Capture the cell that displays the provided text and extract its (X, Y) central coordinate. 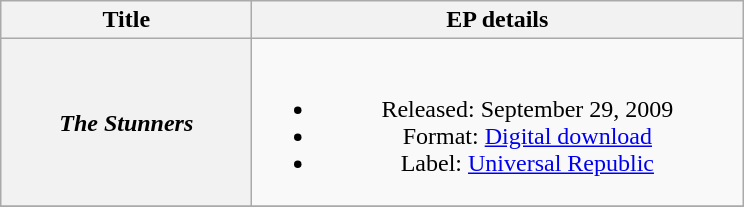
EP details (498, 20)
Title (126, 20)
Released: September 29, 2009Format: Digital downloadLabel: Universal Republic (498, 122)
The Stunners (126, 122)
